From the cell containing the given text, extract its center point as (X, Y) coordinate. 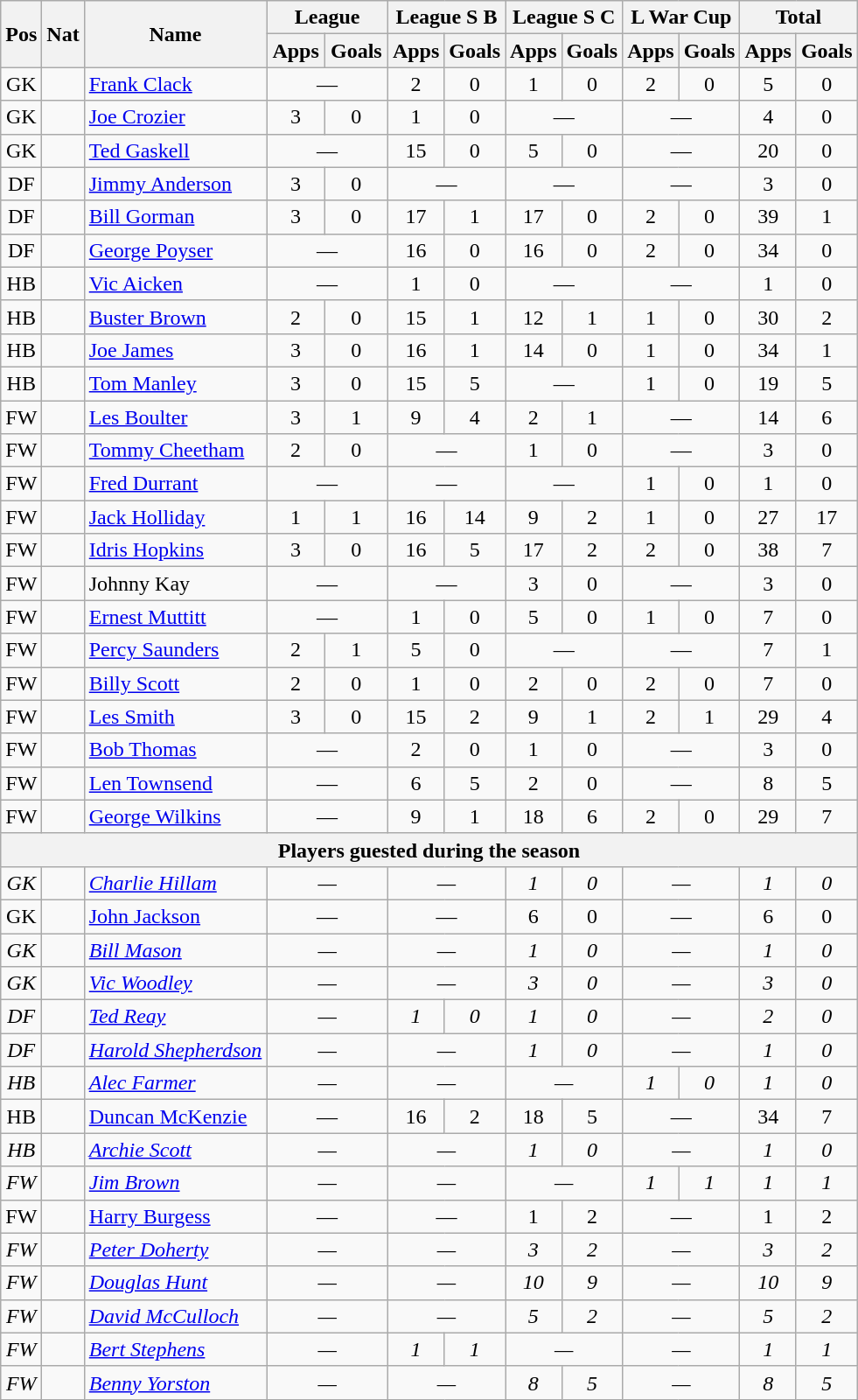
Jimmy Anderson (175, 184)
Joe James (175, 350)
Nat (63, 34)
Fred Durrant (175, 484)
Billy Scott (175, 683)
Name (175, 34)
Peter Doherty (175, 1249)
Les Smith (175, 717)
Frank Clack (175, 84)
George Wilkins (175, 816)
Bob Thomas (175, 750)
L War Cup (681, 17)
Len Townsend (175, 783)
Ted Reay (175, 1017)
Tommy Cheetham (175, 451)
Ted Gaskell (175, 150)
19 (768, 383)
Johnny Kay (175, 584)
Total (799, 17)
John Jackson (175, 916)
Vic Woodley (175, 983)
League S C (564, 17)
League (327, 17)
39 (768, 217)
Players guested during the season (429, 850)
Bill Gorman (175, 217)
Joe Crozier (175, 117)
30 (768, 317)
12 (534, 317)
27 (768, 517)
38 (768, 550)
Jim Brown (175, 1183)
Harry Burgess (175, 1216)
Alec Farmer (175, 1083)
Harold Shepherdson (175, 1050)
Charlie Hillam (175, 883)
Pos (21, 34)
Tom Manley (175, 383)
Idris Hopkins (175, 550)
League S B (446, 17)
Les Boulter (175, 417)
Douglas Hunt (175, 1283)
Duncan McKenzie (175, 1116)
Archie Scott (175, 1150)
Jack Holliday (175, 517)
Vic Aicken (175, 283)
Bert Stephens (175, 1349)
Percy Saunders (175, 650)
Ernest Muttitt (175, 617)
George Poyser (175, 250)
Buster Brown (175, 317)
Bill Mason (175, 949)
David McCulloch (175, 1316)
20 (768, 150)
Benny Yorston (175, 1382)
